Find where the given text appears and provide that cell's center as [x, y] coordinate. 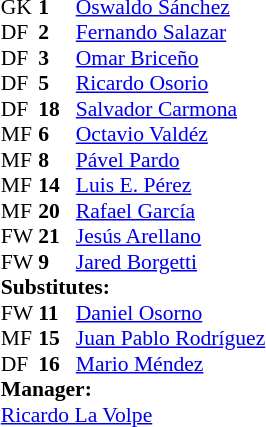
20 [57, 211]
21 [57, 237]
18 [57, 109]
8 [57, 160]
Jared Borgetti [170, 262]
15 [57, 339]
Juan Pablo Rodríguez [170, 339]
Manager: [133, 389]
Ricardo Osorio [170, 83]
Pável Pardo [170, 160]
Omar Briceño [170, 58]
6 [57, 135]
Substitutes: [133, 287]
Daniel Osorno [170, 313]
Fernando Salazar [170, 33]
Luis E. Pérez [170, 185]
16 [57, 364]
14 [57, 185]
Rafael García [170, 211]
Octavio Valdéz [170, 135]
3 [57, 58]
9 [57, 262]
Jesús Arellano [170, 237]
Salvador Carmona [170, 109]
2 [57, 33]
Mario Méndez [170, 364]
11 [57, 313]
5 [57, 83]
